Detect which cell encompasses the target text, then output its [x, y] center coordinate. 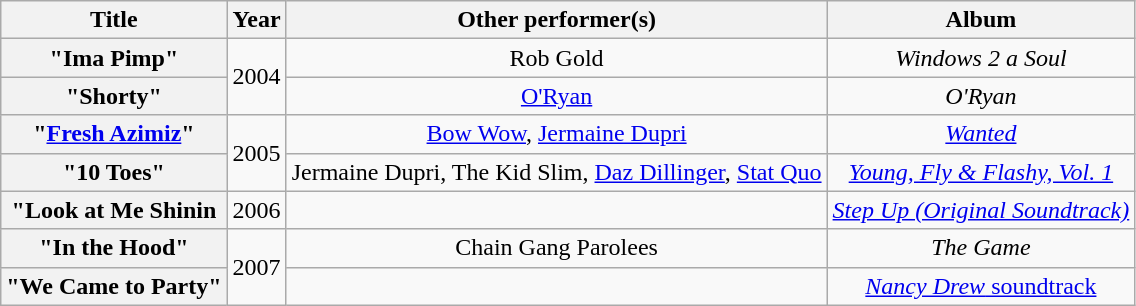
2004 [256, 77]
"Shorty" [114, 96]
Young, Fly & Flashy, Vol. 1 [981, 172]
"10 Toes" [114, 172]
2006 [256, 210]
2007 [256, 267]
Jermaine Dupri, The Kid Slim, Daz Dillinger, Stat Quo [556, 172]
The Game [981, 248]
Album [981, 20]
"Ima Pimp" [114, 58]
"Look at Me Shinin [114, 210]
2005 [256, 153]
"In the Hood" [114, 248]
"Fresh Azimiz" [114, 134]
Year [256, 20]
Other performer(s) [556, 20]
Nancy Drew soundtrack [981, 286]
Windows 2 a Soul [981, 58]
Wanted [981, 134]
Title [114, 20]
Rob Gold [556, 58]
Step Up (Original Soundtrack) [981, 210]
"We Came to Party" [114, 286]
Chain Gang Parolees [556, 248]
Bow Wow, Jermaine Dupri [556, 134]
